Determine the (X, Y) coordinate at the center of the cell enclosing the given text.  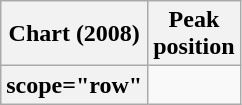
Chart (2008) (74, 34)
scope="row" (74, 85)
Peakposition (194, 34)
